From the cell containing the given text, extract its center point as (x, y) coordinate. 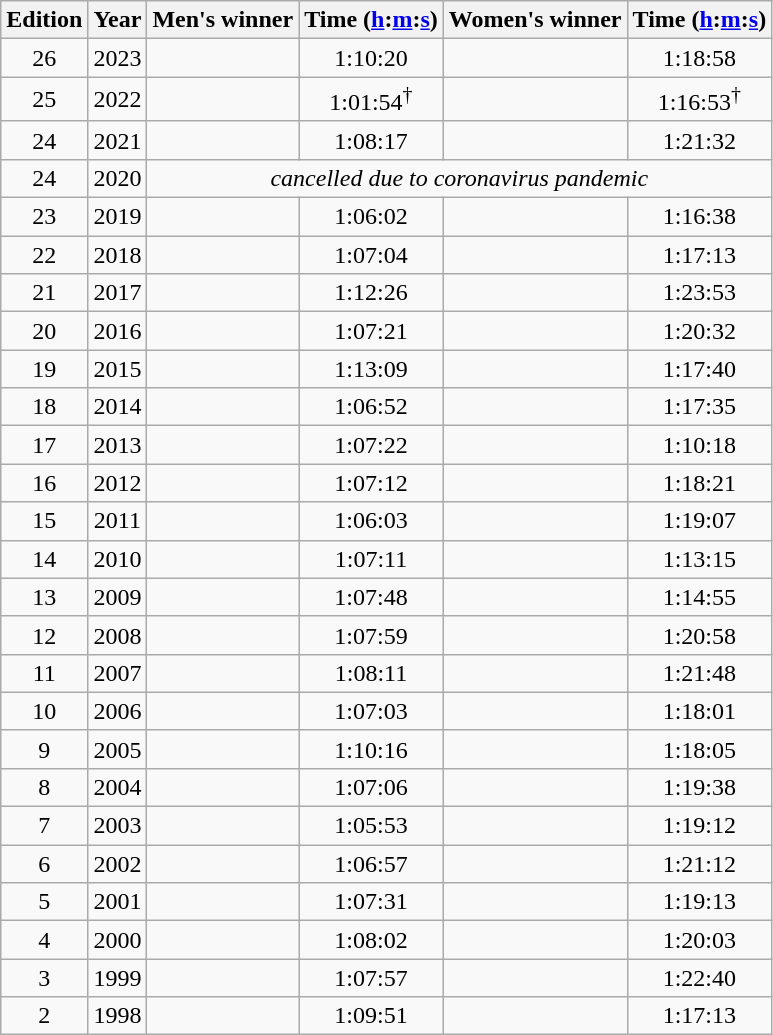
2006 (118, 711)
Year (118, 20)
1:23:53 (700, 293)
1:07:06 (372, 787)
1:17:40 (700, 369)
1:21:32 (700, 140)
1:13:09 (372, 369)
2018 (118, 255)
13 (44, 597)
2022 (118, 100)
2021 (118, 140)
22 (44, 255)
1:21:12 (700, 864)
2003 (118, 826)
2010 (118, 559)
2002 (118, 864)
1:07:22 (372, 445)
1:21:48 (700, 673)
1:20:03 (700, 940)
1:05:53 (372, 826)
1:19:07 (700, 521)
1:18:21 (700, 483)
1:14:55 (700, 597)
2019 (118, 217)
1:16:53† (700, 100)
2 (44, 1016)
2005 (118, 749)
1:07:12 (372, 483)
1:18:01 (700, 711)
1:07:31 (372, 902)
2016 (118, 331)
12 (44, 635)
23 (44, 217)
19 (44, 369)
11 (44, 673)
1:06:02 (372, 217)
1:07:03 (372, 711)
1:01:54† (372, 100)
1:08:11 (372, 673)
1:10:16 (372, 749)
1:08:02 (372, 940)
2001 (118, 902)
14 (44, 559)
1:07:21 (372, 331)
6 (44, 864)
1:12:26 (372, 293)
15 (44, 521)
1:09:51 (372, 1016)
2000 (118, 940)
18 (44, 407)
26 (44, 58)
Men's winner (223, 20)
1:07:48 (372, 597)
17 (44, 445)
2007 (118, 673)
25 (44, 100)
2011 (118, 521)
1:08:17 (372, 140)
8 (44, 787)
1:18:58 (700, 58)
1:07:59 (372, 635)
20 (44, 331)
1:07:04 (372, 255)
1:20:32 (700, 331)
16 (44, 483)
2020 (118, 178)
2012 (118, 483)
2023 (118, 58)
1998 (118, 1016)
1:16:38 (700, 217)
1:06:03 (372, 521)
1:20:58 (700, 635)
7 (44, 826)
1:19:13 (700, 902)
2014 (118, 407)
1:10:20 (372, 58)
1:17:35 (700, 407)
2015 (118, 369)
2013 (118, 445)
1:06:57 (372, 864)
1999 (118, 978)
Women's winner (535, 20)
1:19:12 (700, 826)
1:07:57 (372, 978)
1:19:38 (700, 787)
1:18:05 (700, 749)
2008 (118, 635)
1:13:15 (700, 559)
3 (44, 978)
1:06:52 (372, 407)
cancelled due to coronavirus pandemic (460, 178)
1:10:18 (700, 445)
2004 (118, 787)
9 (44, 749)
2009 (118, 597)
10 (44, 711)
Edition (44, 20)
21 (44, 293)
5 (44, 902)
1:22:40 (700, 978)
4 (44, 940)
2017 (118, 293)
1:07:11 (372, 559)
